From the cell containing the given text, extract its center point as [X, Y] coordinate. 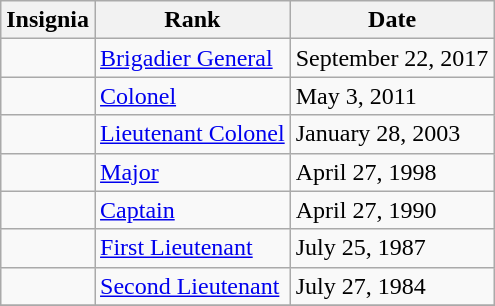
Brigadier General [193, 58]
Insignia [48, 20]
Colonel [193, 96]
July 27, 1984 [392, 286]
Lieutenant Colonel [193, 134]
April 27, 1990 [392, 210]
First Lieutenant [193, 248]
Second Lieutenant [193, 286]
July 25, 1987 [392, 248]
April 27, 1998 [392, 172]
September 22, 2017 [392, 58]
Captain [193, 210]
January 28, 2003 [392, 134]
Rank [193, 20]
Major [193, 172]
May 3, 2011 [392, 96]
Date [392, 20]
